For the text-containing cell, return its midpoint in [x, y] coordinate format. 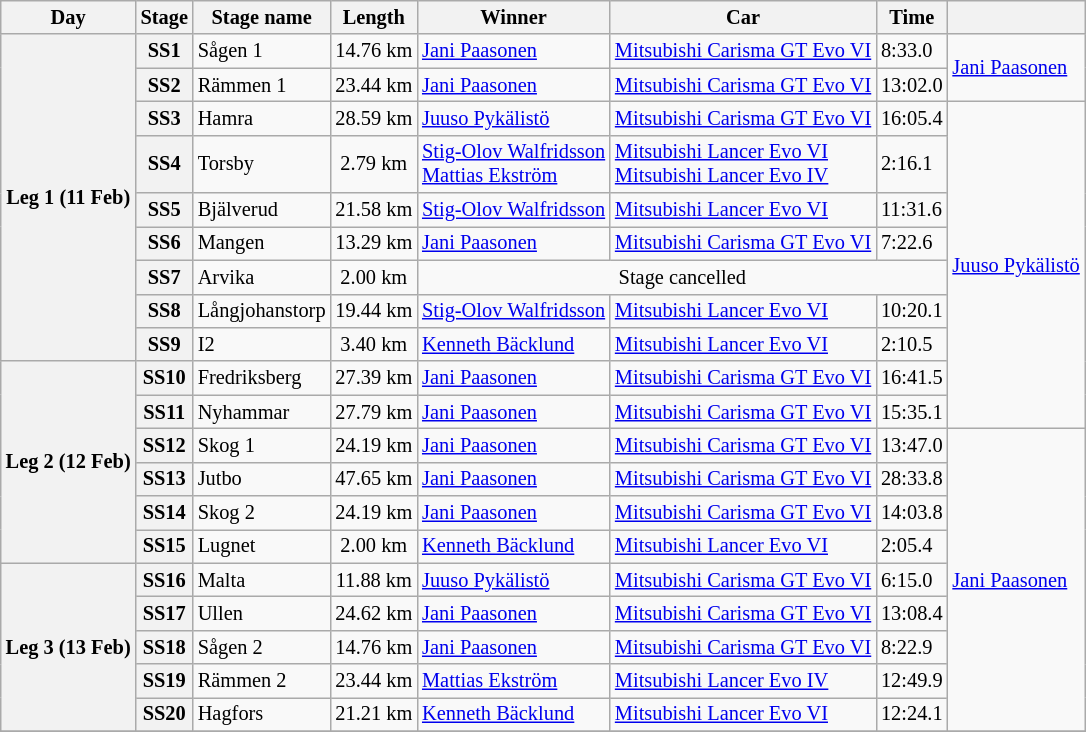
SS3 [164, 118]
SS14 [164, 513]
Mangen [262, 243]
3.40 km [374, 344]
Length [374, 17]
8:22.9 [912, 647]
11.88 km [374, 580]
SS1 [164, 51]
2:10.5 [912, 344]
13:47.0 [912, 445]
12:24.1 [912, 714]
24.62 km [374, 613]
13:08.4 [912, 613]
I2 [262, 344]
Bjälverud [262, 210]
Ullen [262, 613]
47.65 km [374, 479]
7:22.6 [912, 243]
11:31.6 [912, 210]
SS6 [164, 243]
12:49.9 [912, 681]
SS12 [164, 445]
Mattias Ekström [514, 681]
SS20 [164, 714]
Mitsubishi Lancer Evo VIMitsubishi Lancer Evo IV [743, 164]
SS15 [164, 546]
Skog 2 [262, 513]
SS16 [164, 580]
16:05.4 [912, 118]
19.44 km [374, 311]
SS4 [164, 164]
Stage name [262, 17]
Skog 1 [262, 445]
21.58 km [374, 210]
Lugnet [262, 546]
Torsby [262, 164]
28.59 km [374, 118]
Time [912, 17]
Rämmen 2 [262, 681]
16:41.5 [912, 378]
27.79 km [374, 412]
SS19 [164, 681]
SS2 [164, 85]
10:20.1 [912, 311]
2:16.1 [912, 164]
2.79 km [374, 164]
SS10 [164, 378]
Rämmen 1 [262, 85]
Stig-Olov Walfridsson Mattias Ekström [514, 164]
Malta [262, 580]
SS13 [164, 479]
Stage [164, 17]
27.39 km [374, 378]
SS18 [164, 647]
Mitsubishi Lancer Evo IV [743, 681]
14:03.8 [912, 513]
8:33.0 [912, 51]
Sågen 1 [262, 51]
SS9 [164, 344]
Arvika [262, 277]
Sågen 2 [262, 647]
15:35.1 [912, 412]
6:15.0 [912, 580]
Jutbo [262, 479]
SS11 [164, 412]
Winner [514, 17]
13:02.0 [912, 85]
21.21 km [374, 714]
Car [743, 17]
Leg 1 (11 Feb) [68, 198]
Leg 3 (13 Feb) [68, 647]
Nyhammar [262, 412]
SS8 [164, 311]
Leg 2 (12 Feb) [68, 462]
SS17 [164, 613]
SS7 [164, 277]
Stage cancelled [682, 277]
13.29 km [374, 243]
Hamra [262, 118]
Hagfors [262, 714]
SS5 [164, 210]
2:05.4 [912, 546]
Day [68, 17]
Långjohanstorp [262, 311]
Fredriksberg [262, 378]
28:33.8 [912, 479]
